Find where the given text appears and provide that cell's center as (X, Y) coordinate. 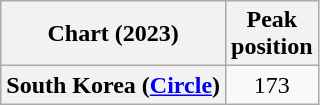
Chart (2023) (114, 34)
173 (272, 85)
South Korea (Circle) (114, 85)
Peakposition (272, 34)
